Scan for the cell matching the given text and deliver its (x, y) coordinate at center. 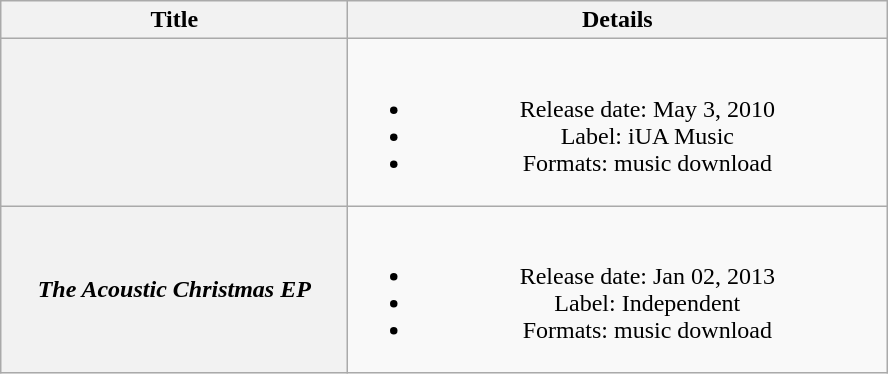
Release date: Jan 02, 2013Label: IndependentFormats: music download (618, 290)
Details (618, 20)
Release date: May 3, 2010Label: iUA MusicFormats: music download (618, 122)
The Acoustic Christmas EP (174, 290)
Title (174, 20)
